Output the (X, Y) coordinate of the center of the cell containing the given text.  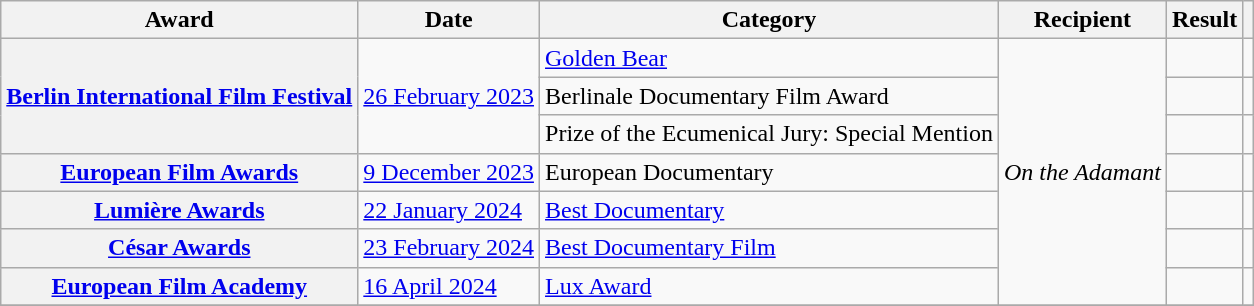
Award (180, 20)
Category (770, 20)
Lux Award (770, 286)
On the Adamant (1082, 172)
Recipient (1082, 20)
César Awards (180, 248)
Prize of the Ecumenical Jury: Special Mention (770, 134)
Best Documentary (770, 210)
9 December 2023 (449, 172)
Golden Bear (770, 58)
Result (1204, 20)
26 February 2023 (449, 96)
Date (449, 20)
European Documentary (770, 172)
16 April 2024 (449, 286)
Berlinale Documentary Film Award (770, 96)
Lumière Awards (180, 210)
Berlin International Film Festival (180, 96)
European Film Academy (180, 286)
Best Documentary Film (770, 248)
23 February 2024 (449, 248)
European Film Awards (180, 172)
22 January 2024 (449, 210)
